Determine the [x, y] coordinate at the center of the cell enclosing the given text.  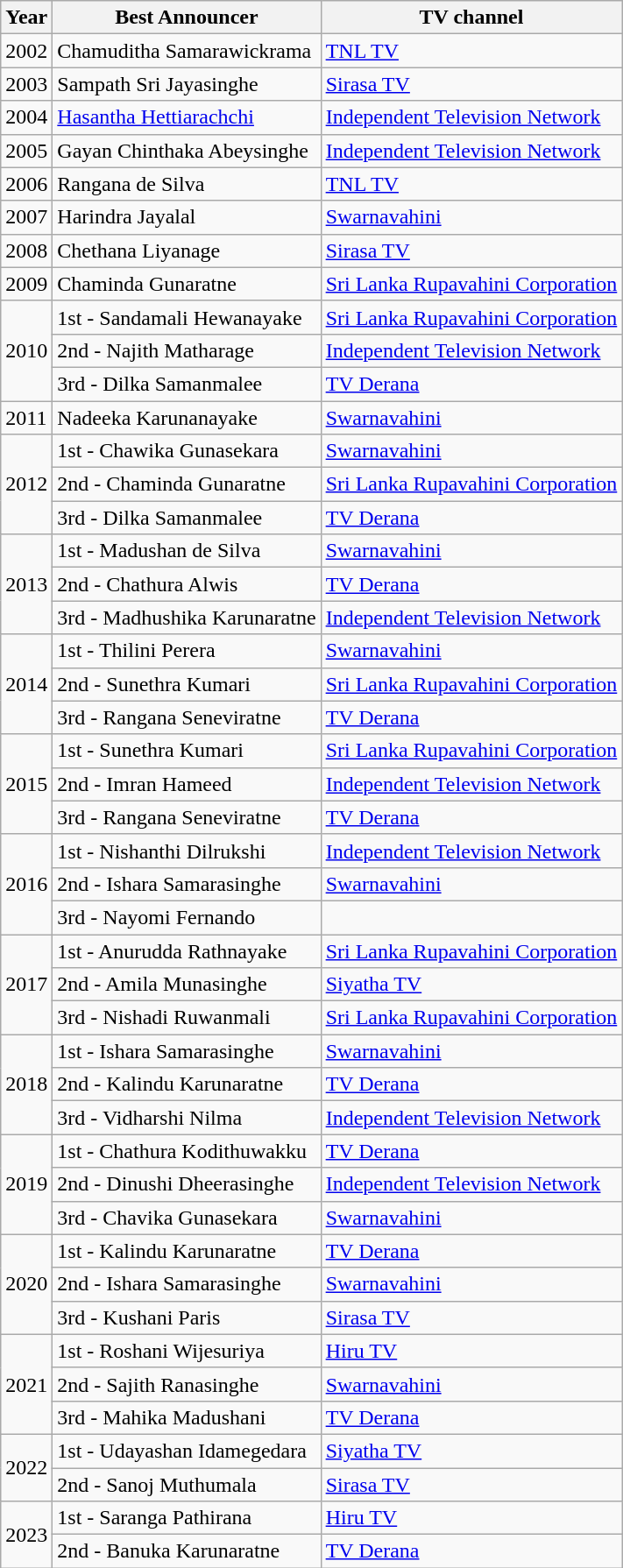
Sampath Sri Jayasinghe [187, 84]
2002 [26, 51]
2014 [26, 684]
1st - Chathura Kodithuwakku [187, 1151]
2021 [26, 1384]
2012 [26, 484]
3rd - Kushani Paris [187, 1317]
2017 [26, 984]
2007 [26, 217]
1st - Kalindu Karunaratne [187, 1251]
2nd - Banuka Karunaratne [187, 1551]
2006 [26, 184]
2nd - Sanoj Muthumala [187, 1485]
Best Announcer [187, 18]
2013 [26, 584]
3rd - Nishadi Ruwanmali [187, 1018]
2019 [26, 1184]
3rd - Chavika Gunasekara [187, 1218]
TV channel [471, 18]
3rd - Madhushika Karunaratne [187, 618]
2016 [26, 884]
1st - Chawika Gunasekara [187, 451]
2004 [26, 117]
1st - Madushan de Silva [187, 551]
Nadeeka Karunanayake [187, 418]
Harindra Jayalal [187, 217]
2023 [26, 1535]
1st - Thilini Perera [187, 651]
2022 [26, 1467]
1st - Saranga Pathirana [187, 1518]
2nd - Sunethra Kumari [187, 684]
1st - Sunethra Kumari [187, 751]
Rangana de Silva [187, 184]
Chethana Liyanage [187, 251]
1st - Ishara Samarasinghe [187, 1051]
2011 [26, 418]
2nd - Dinushi Dheerasinghe [187, 1184]
Year [26, 18]
2009 [26, 284]
Gayan Chinthaka Abeysinghe [187, 151]
Hasantha Hettiarachchi [187, 117]
2nd - Imran Hameed [187, 784]
2nd - Chathura Alwis [187, 584]
2020 [26, 1284]
3rd - Mahika Madushani [187, 1417]
3rd - Nayomi Fernando [187, 917]
2nd - Kalindu Karunaratne [187, 1084]
1st - Nishanthi Dilrukshi [187, 851]
2nd - Sajith Ranasinghe [187, 1384]
2018 [26, 1084]
2nd - Chaminda Gunaratne [187, 484]
2nd - Amila Munasinghe [187, 985]
2015 [26, 784]
1st - Roshani Wijesuriya [187, 1351]
1st - Sandamali Hewanayake [187, 317]
2010 [26, 350]
1st - Anurudda Rathnayake [187, 950]
2008 [26, 251]
Chamuditha Samarawickrama [187, 51]
1st - Udayashan Idamegedara [187, 1451]
Chaminda Gunaratne [187, 284]
2005 [26, 151]
3rd - Vidharshi Nilma [187, 1118]
2003 [26, 84]
2nd - Najith Matharage [187, 350]
